Return the [x, y] coordinate for the center point of the cell that contains the specified text.  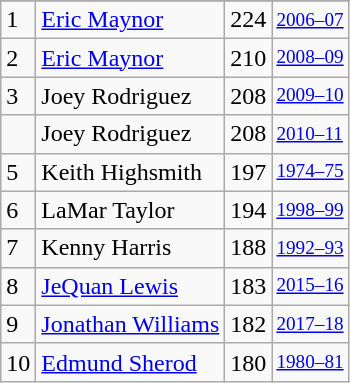
1980–81 [310, 362]
Kenny Harris [130, 248]
10 [18, 362]
180 [248, 362]
5 [18, 172]
2006–07 [310, 20]
188 [248, 248]
Keith Highsmith [130, 172]
224 [248, 20]
194 [248, 210]
183 [248, 286]
2009–10 [310, 96]
LaMar Taylor [130, 210]
8 [18, 286]
2017–18 [310, 324]
1992–93 [310, 248]
6 [18, 210]
Edmund Sherod [130, 362]
Jonathan Williams [130, 324]
JeQuan Lewis [130, 286]
9 [18, 324]
1998–99 [310, 210]
2015–16 [310, 286]
2010–11 [310, 134]
1974–75 [310, 172]
1 [18, 20]
3 [18, 96]
210 [248, 58]
2 [18, 58]
197 [248, 172]
182 [248, 324]
7 [18, 248]
2008–09 [310, 58]
